Search for the cell housing the specified text and yield its (x, y) center coordinate. 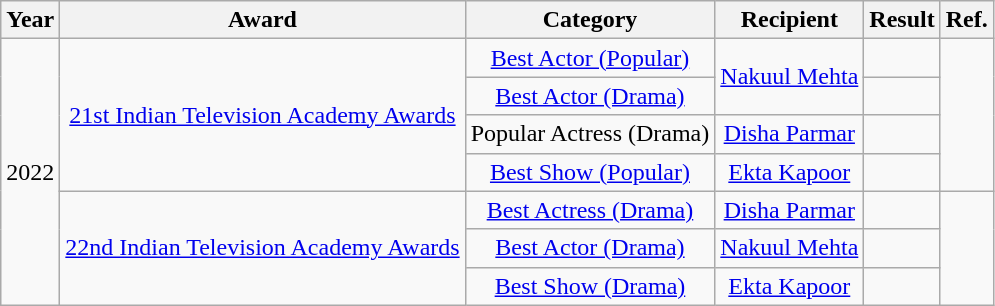
Best Show (Drama) (590, 286)
2022 (30, 172)
Best Actor (Popular) (590, 58)
Recipient (790, 20)
Year (30, 20)
Category (590, 20)
Ref. (966, 20)
22nd Indian Television Academy Awards (262, 248)
Award (262, 20)
Popular Actress (Drama) (590, 134)
Best Show (Popular) (590, 172)
Best Actress (Drama) (590, 210)
Result (902, 20)
21st Indian Television Academy Awards (262, 115)
